For the text-containing cell, return its midpoint in [x, y] coordinate format. 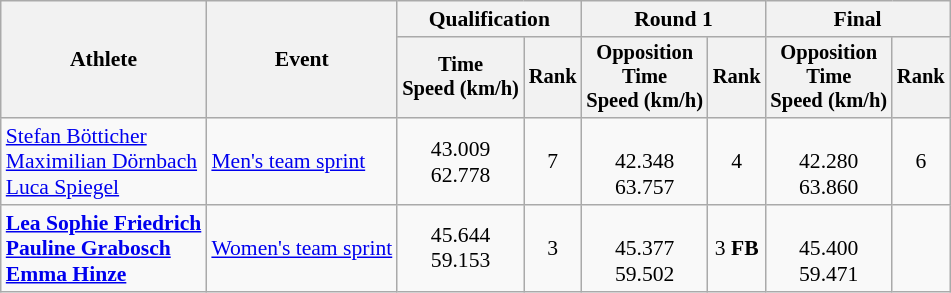
42.28063.860 [828, 162]
Event [302, 60]
3 [553, 248]
Lea Sophie FriedrichPauline GraboschEmma Hinze [104, 248]
45.37759.502 [644, 248]
45.40059.471 [828, 248]
Qualification [489, 19]
Women's team sprint [302, 248]
Round 1 [673, 19]
Stefan BötticherMaximilian DörnbachLuca Spiegel [104, 162]
45.64459.153 [460, 248]
7 [553, 162]
43.00962.778 [460, 162]
TimeSpeed (km/h) [460, 78]
Final [857, 19]
Athlete [104, 60]
42.34863.757 [644, 162]
3 FB [737, 248]
Men's team sprint [302, 162]
4 [737, 162]
6 [921, 162]
